Capture the cell that displays the provided text and extract its (x, y) central coordinate. 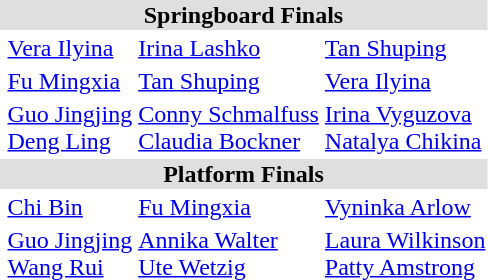
Conny SchmalfussClaudia Bockner (229, 128)
Guo JingjingDeng Ling (70, 128)
Springboard Finals (244, 15)
Chi Bin (70, 207)
Vyninka Arlow (405, 207)
Irina VyguzovaNatalya Chikina (405, 128)
Irina Lashko (229, 48)
Platform Finals (244, 174)
